Extract the (x, y) coordinate from the center of the cell holding the provided text.  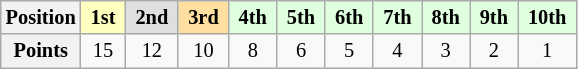
5 (349, 51)
8 (253, 51)
9th (494, 17)
1 (547, 51)
5th (301, 17)
4th (253, 17)
Position (41, 17)
8th (446, 17)
Points (41, 51)
10 (203, 51)
6th (349, 17)
12 (152, 51)
6 (301, 51)
2 (494, 51)
2nd (152, 17)
3 (446, 51)
3rd (203, 17)
1st (104, 17)
15 (104, 51)
10th (547, 17)
7th (397, 17)
4 (397, 51)
